Capture the cell that displays the provided text and extract its [x, y] central coordinate. 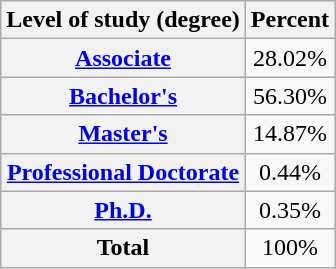
14.87% [290, 134]
Associate [124, 58]
Level of study (degree) [124, 20]
0.35% [290, 210]
Ph.D. [124, 210]
Professional Doctorate [124, 172]
Master's [124, 134]
Percent [290, 20]
56.30% [290, 96]
Total [124, 248]
Bachelor's [124, 96]
28.02% [290, 58]
0.44% [290, 172]
100% [290, 248]
